For the text-containing cell, return its midpoint in [X, Y] coordinate format. 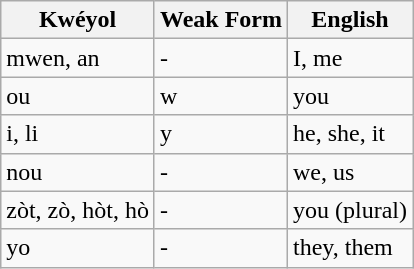
Kwéyol [78, 20]
you [350, 96]
ou [78, 96]
w [220, 96]
you (plural) [350, 210]
nou [78, 172]
I, me [350, 58]
English [350, 20]
they, them [350, 248]
mwen, an [78, 58]
we, us [350, 172]
zòt, zò, hòt, hò [78, 210]
y [220, 134]
yo [78, 248]
he, she, it [350, 134]
Weak Form [220, 20]
i, li [78, 134]
